Return the [x, y] coordinate for the center point of the cell that contains the specified text.  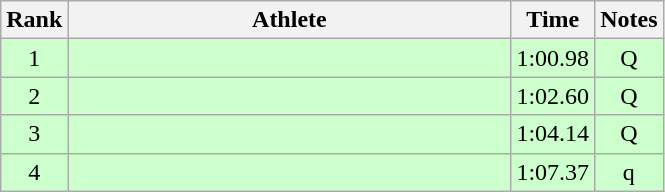
1 [34, 58]
3 [34, 134]
1:02.60 [553, 96]
1:07.37 [553, 172]
Rank [34, 20]
Athlete [290, 20]
Time [553, 20]
1:04.14 [553, 134]
1:00.98 [553, 58]
2 [34, 96]
4 [34, 172]
q [629, 172]
Notes [629, 20]
